Search for the cell housing the specified text and yield its (x, y) center coordinate. 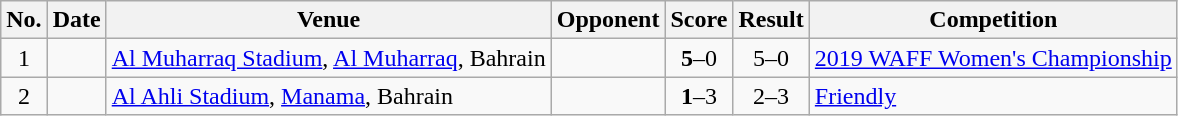
2019 WAFF Women's Championship (993, 58)
Date (76, 20)
Score (699, 20)
1 (24, 58)
No. (24, 20)
Al Ahli Stadium, Manama, Bahrain (328, 96)
Result (771, 20)
Opponent (608, 20)
2 (24, 96)
Competition (993, 20)
Al Muharraq Stadium, Al Muharraq, Bahrain (328, 58)
Friendly (993, 96)
1–3 (699, 96)
2–3 (771, 96)
Venue (328, 20)
